Find where the given text appears and provide that cell's center as (X, Y) coordinate. 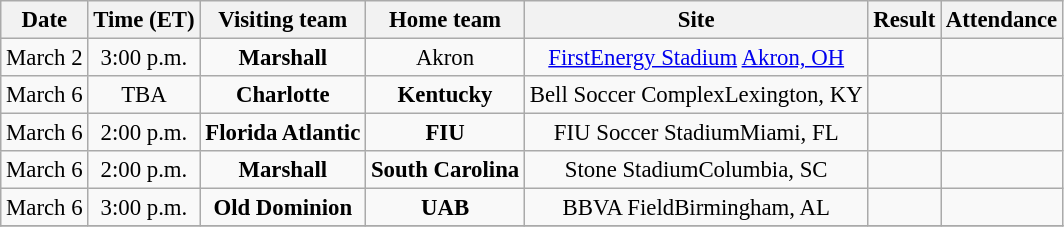
Site (696, 20)
Kentucky (446, 95)
Stone StadiumColumbia, SC (696, 170)
Charlotte (283, 95)
FirstEnergy Stadium Akron, OH (696, 58)
Bell Soccer ComplexLexington, KY (696, 95)
Date (44, 20)
BBVA FieldBirmingham, AL (696, 208)
Attendance (1002, 20)
South Carolina (446, 170)
FIU (446, 133)
Time (ET) (144, 20)
FIU Soccer StadiumMiami, FL (696, 133)
Old Dominion (283, 208)
TBA (144, 95)
March 2 (44, 58)
Akron (446, 58)
Visiting team (283, 20)
Home team (446, 20)
UAB (446, 208)
Result (904, 20)
Florida Atlantic (283, 133)
